Return the [x, y] coordinate for the center point of the cell that contains the specified text.  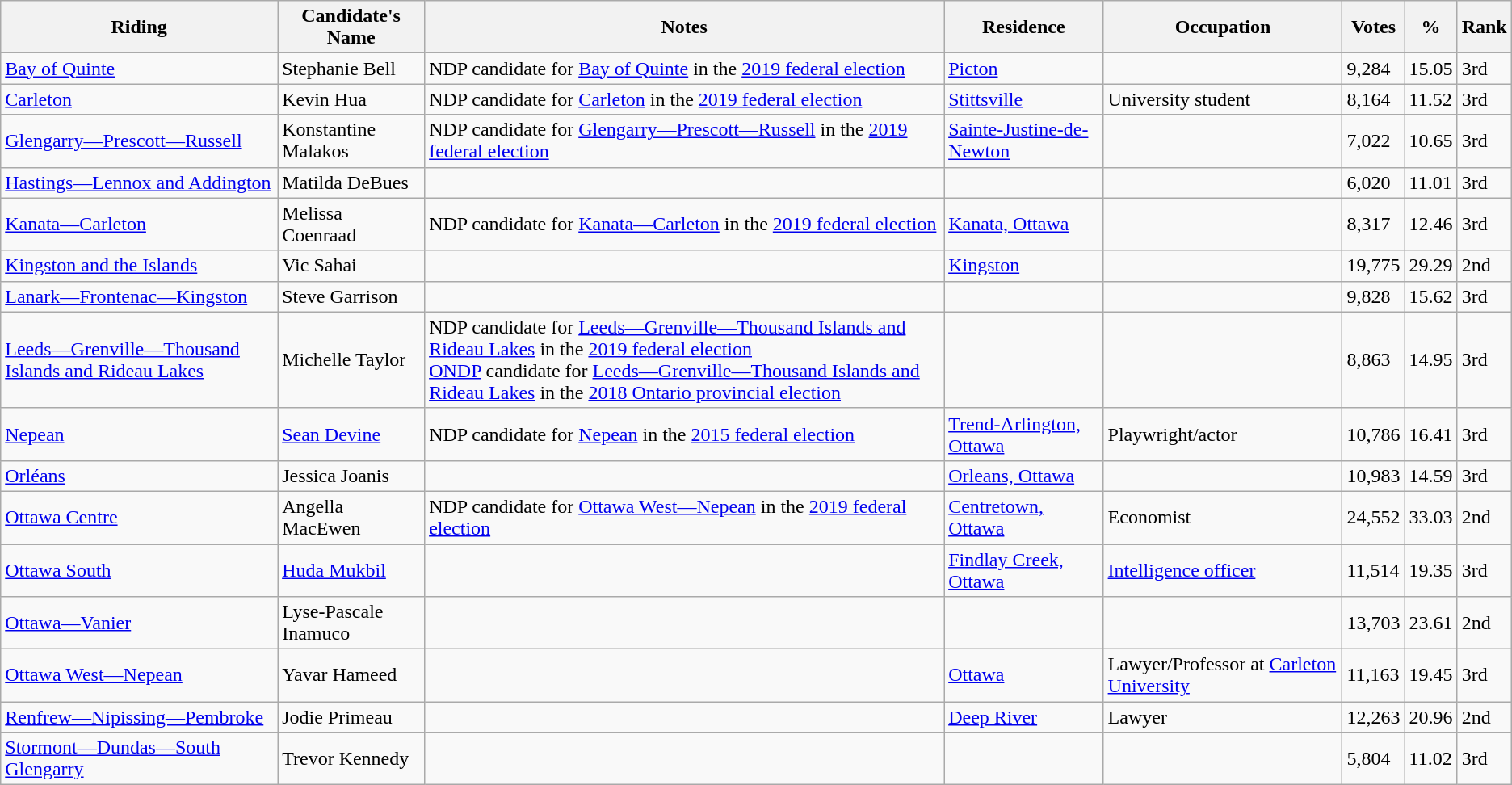
8,164 [1373, 99]
7,022 [1373, 141]
Playwright/actor [1223, 434]
9,828 [1373, 296]
Jessica Joanis [351, 476]
Kanata, Ottawa [1024, 225]
Picton [1024, 69]
Kanata—Carleton [139, 225]
16.41 [1431, 434]
19.45 [1431, 675]
Glengarry—Prescott—Russell [139, 141]
15.05 [1431, 69]
Lanark—Frontenac—Kingston [139, 296]
Leeds—Grenville—Thousand Islands and Rideau Lakes [139, 360]
Centretown, Ottawa [1024, 517]
University student [1223, 99]
Bay of Quinte [139, 69]
11.01 [1431, 183]
NDP candidate for Nepean in the 2015 federal election [685, 434]
Kingston [1024, 266]
11,163 [1373, 675]
Lawyer [1223, 717]
19,775 [1373, 266]
Stephanie Bell [351, 69]
12.46 [1431, 225]
Occupation [1223, 27]
Hastings—Lennox and Addington [139, 183]
24,552 [1373, 517]
12,263 [1373, 717]
NDP candidate for Bay of Quinte in the 2019 federal election [685, 69]
23.61 [1431, 623]
Orléans [139, 476]
Sean Devine [351, 434]
Jodie Primeau [351, 717]
10,983 [1373, 476]
Renfrew—Nipissing—Pembroke [139, 717]
Kingston and the Islands [139, 266]
11.52 [1431, 99]
14.59 [1431, 476]
33.03 [1431, 517]
Ottawa—Vanier [139, 623]
Ottawa West—Nepean [139, 675]
9,284 [1373, 69]
29.29 [1431, 266]
Stormont—Dundas—South Glengarry [139, 759]
Lawyer/Professor at Carleton University [1223, 675]
NDP candidate for Glengarry—Prescott—Russell in the 2019 federal election [685, 141]
13,703 [1373, 623]
14.95 [1431, 360]
Matilda DeBues [351, 183]
Ottawa Centre [139, 517]
Kevin Hua [351, 99]
10.65 [1431, 141]
Candidate's Name [351, 27]
Ottawa [1024, 675]
Rank [1485, 27]
10,786 [1373, 434]
Residence [1024, 27]
Trevor Kennedy [351, 759]
19.35 [1431, 570]
Yavar Hameed [351, 675]
Notes [685, 27]
Lyse-Pascale Inamuco [351, 623]
Sainte-Justine-de-Newton [1024, 141]
Nepean [139, 434]
Findlay Creek, Ottawa [1024, 570]
Stittsville [1024, 99]
Deep River [1024, 717]
11.02 [1431, 759]
Trend-Arlington, Ottawa [1024, 434]
5,804 [1373, 759]
NDP candidate for Ottawa West—Nepean in the 2019 federal election [685, 517]
Steve Garrison [351, 296]
Michelle Taylor [351, 360]
Ottawa South [139, 570]
Riding [139, 27]
8,317 [1373, 225]
Votes [1373, 27]
Melissa Coenraad [351, 225]
Intelligence officer [1223, 570]
Vic Sahai [351, 266]
Huda Mukbil [351, 570]
Konstantine Malakos [351, 141]
Orleans, Ottawa [1024, 476]
8,863 [1373, 360]
NDP candidate for Kanata—Carleton in the 2019 federal election [685, 225]
20.96 [1431, 717]
NDP candidate for Carleton in the 2019 federal election [685, 99]
6,020 [1373, 183]
% [1431, 27]
11,514 [1373, 570]
Angella MacEwen [351, 517]
Carleton [139, 99]
Economist [1223, 517]
15.62 [1431, 296]
